Locate the cell with the specified text and output its [X, Y] center coordinate. 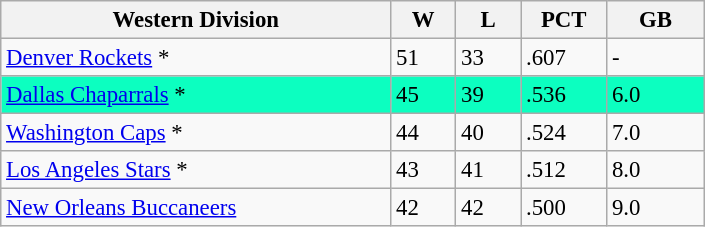
PCT [564, 20]
43 [424, 170]
.500 [564, 208]
33 [488, 58]
6.0 [656, 95]
L [488, 20]
Western Division [196, 20]
.536 [564, 95]
8.0 [656, 170]
Washington Caps * [196, 133]
Los Angeles Stars * [196, 170]
51 [424, 58]
GB [656, 20]
New Orleans Buccaneers [196, 208]
Dallas Chaparrals * [196, 95]
40 [488, 133]
45 [424, 95]
44 [424, 133]
W [424, 20]
- [656, 58]
7.0 [656, 133]
41 [488, 170]
39 [488, 95]
Denver Rockets * [196, 58]
.607 [564, 58]
9.0 [656, 208]
.512 [564, 170]
.524 [564, 133]
